Return the (x, y) coordinate for the center point of the cell that contains the specified text.  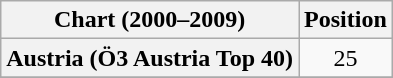
Chart (2000–2009) (150, 20)
Austria (Ö3 Austria Top 40) (150, 58)
25 (346, 58)
Position (346, 20)
